Locate the cell with the specified text and output its [x, y] center coordinate. 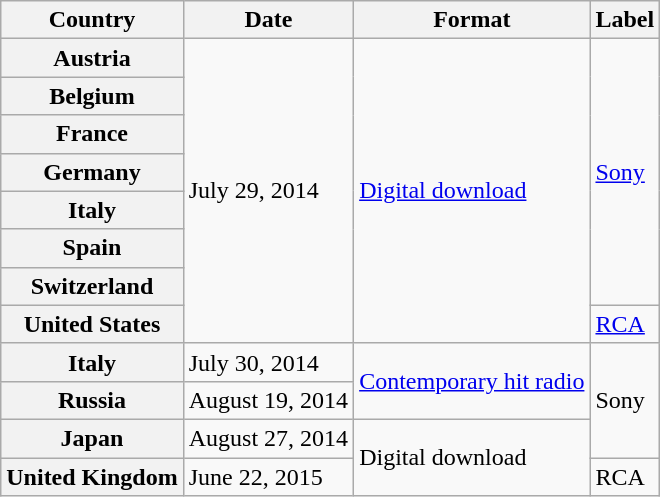
Country [92, 20]
Switzerland [92, 286]
Austria [92, 58]
June 22, 2015 [268, 477]
July 29, 2014 [268, 191]
Date [268, 20]
Russia [92, 400]
Format [472, 20]
Japan [92, 438]
United Kingdom [92, 477]
Spain [92, 248]
July 30, 2014 [268, 362]
August 19, 2014 [268, 400]
France [92, 134]
Contemporary hit radio [472, 381]
Belgium [92, 96]
Germany [92, 172]
United States [92, 324]
August 27, 2014 [268, 438]
Label [625, 20]
